Capture the cell that displays the provided text and extract its (X, Y) central coordinate. 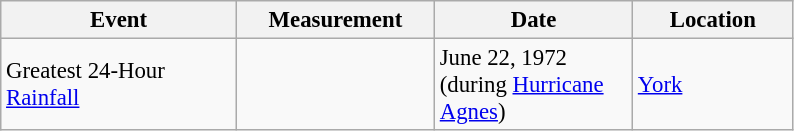
Event (119, 20)
Date (533, 20)
June 22, 1972 (during Hurricane Agnes) (533, 85)
Greatest 24-Hour Rainfall (119, 85)
York (714, 85)
Measurement (335, 20)
Location (714, 20)
